Return the [X, Y] coordinate for the center point of the cell that contains the specified text.  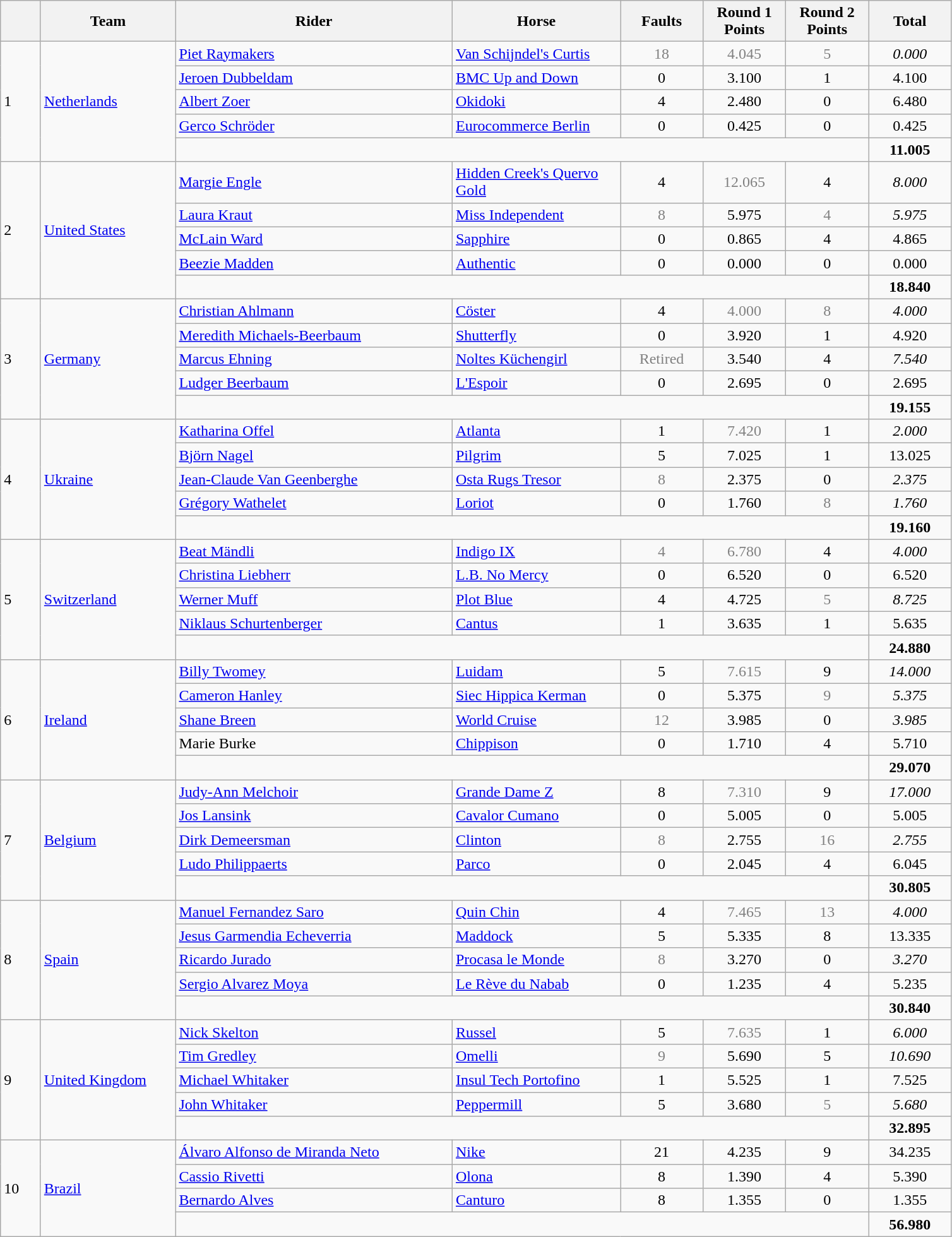
5.680 [910, 1104]
1.710 [745, 744]
6.480 [910, 102]
Werner Muff [314, 599]
Judy-Ann Melchoir [314, 792]
Cantus [536, 623]
Meredith Michaels-Beerbaum [314, 335]
5.235 [910, 984]
2.000 [910, 431]
Álvaro Alfonso de Miranda Neto [314, 1152]
Cavalor Cumano [536, 816]
2.480 [745, 102]
4.235 [745, 1152]
3.540 [745, 359]
Procasa le Monde [536, 960]
Indigo IX [536, 551]
6.780 [745, 551]
United Kingdom [108, 1080]
Total [910, 21]
21 [662, 1152]
Nike [536, 1152]
Faults [662, 21]
Laura Kraut [314, 215]
Margie Engle [314, 182]
Van Schijndel's Curtis [536, 54]
Ricardo Jurado [314, 960]
Canturo [536, 1200]
Christina Liebherr [314, 575]
Okidoki [536, 102]
4.045 [745, 54]
Spain [108, 960]
7.615 [745, 671]
Billy Twomey [314, 671]
Niklaus Schurtenberger [314, 623]
BMC Up and Down [536, 78]
Brazil [108, 1188]
14.000 [910, 671]
5.390 [910, 1176]
30.840 [910, 1008]
4.725 [745, 599]
29.070 [910, 768]
McLain Ward [314, 239]
17.000 [910, 792]
Jeroen Dubbeldam [314, 78]
Round 2 Points [827, 21]
19.155 [910, 407]
Michael Whitaker [314, 1080]
56.980 [910, 1224]
1.390 [745, 1176]
Ludo Philippaerts [314, 864]
Sapphire [536, 239]
Ludger Beerbaum [314, 383]
5.525 [745, 1080]
Pilgrim [536, 455]
7 [21, 840]
Team [108, 21]
Shane Breen [314, 719]
10 [21, 1188]
7.540 [910, 359]
Siec Hippica Kerman [536, 695]
Cassio Rivetti [314, 1176]
Manuel Fernandez Saro [314, 912]
19.160 [910, 527]
3.635 [745, 623]
13.025 [910, 455]
12 [662, 719]
8.000 [910, 182]
Horse [536, 21]
5.710 [910, 744]
1.235 [745, 984]
Luidam [536, 671]
7.635 [745, 1032]
12.065 [745, 182]
5.335 [745, 936]
3.920 [745, 335]
Björn Nagel [314, 455]
24.880 [910, 647]
Beezie Madden [314, 263]
Germany [108, 359]
Gerco Schröder [314, 126]
Nick Skelton [314, 1032]
Grande Dame Z [536, 792]
7.025 [745, 455]
Clinton [536, 840]
Belgium [108, 840]
Marie Burke [314, 744]
8.725 [910, 599]
2.045 [745, 864]
Insul Tech Portofino [536, 1080]
Quin Chin [536, 912]
Dirk Demeersman [314, 840]
Miss Independent [536, 215]
3.100 [745, 78]
13 [827, 912]
Maddock [536, 936]
Grégory Wathelet [314, 503]
Ireland [108, 719]
13.335 [910, 936]
Bernardo Alves [314, 1200]
Jos Lansink [314, 816]
Russel [536, 1032]
5.690 [745, 1056]
2 [21, 230]
John Whitaker [314, 1104]
4.100 [910, 78]
Osta Rugs Tresor [536, 479]
Albert Zoer [314, 102]
Chippison [536, 744]
18.840 [910, 287]
Ukraine [108, 479]
18 [662, 54]
32.895 [910, 1128]
Sergio Alvarez Moya [314, 984]
3 [21, 359]
Le Rève du Nabab [536, 984]
10.690 [910, 1056]
Cöster [536, 311]
4.865 [910, 239]
6 [21, 719]
6.045 [910, 864]
Tim Gredley [314, 1056]
Parco [536, 864]
Hidden Creek's Quervo Gold [536, 182]
7.525 [910, 1080]
11.005 [910, 150]
16 [827, 840]
World Cruise [536, 719]
Marcus Ehning [314, 359]
7.310 [745, 792]
4.920 [910, 335]
Peppermill [536, 1104]
34.235 [910, 1152]
Atlanta [536, 431]
United States [108, 230]
5.635 [910, 623]
3.680 [745, 1104]
Retired [662, 359]
Jean-Claude Van Geenberghe [314, 479]
Cameron Hanley [314, 695]
Noltes Küchengirl [536, 359]
Piet Raymakers [314, 54]
30.805 [910, 888]
Jesus Garmendia Echeverria [314, 936]
Rider [314, 21]
Authentic [536, 263]
L'Espoir [536, 383]
Plot Blue [536, 599]
Christian Ahlmann [314, 311]
Omelli [536, 1056]
Round 1 Points [745, 21]
Loriot [536, 503]
Netherlands [108, 102]
Eurocommerce Berlin [536, 126]
0.865 [745, 239]
Katharina Offel [314, 431]
7.420 [745, 431]
L.B. No Mercy [536, 575]
Switzerland [108, 599]
Shutterfly [536, 335]
7.465 [745, 912]
6.000 [910, 1032]
Olona [536, 1176]
Beat Mändli [314, 551]
